From the cell containing the given text, extract its center point as [X, Y] coordinate. 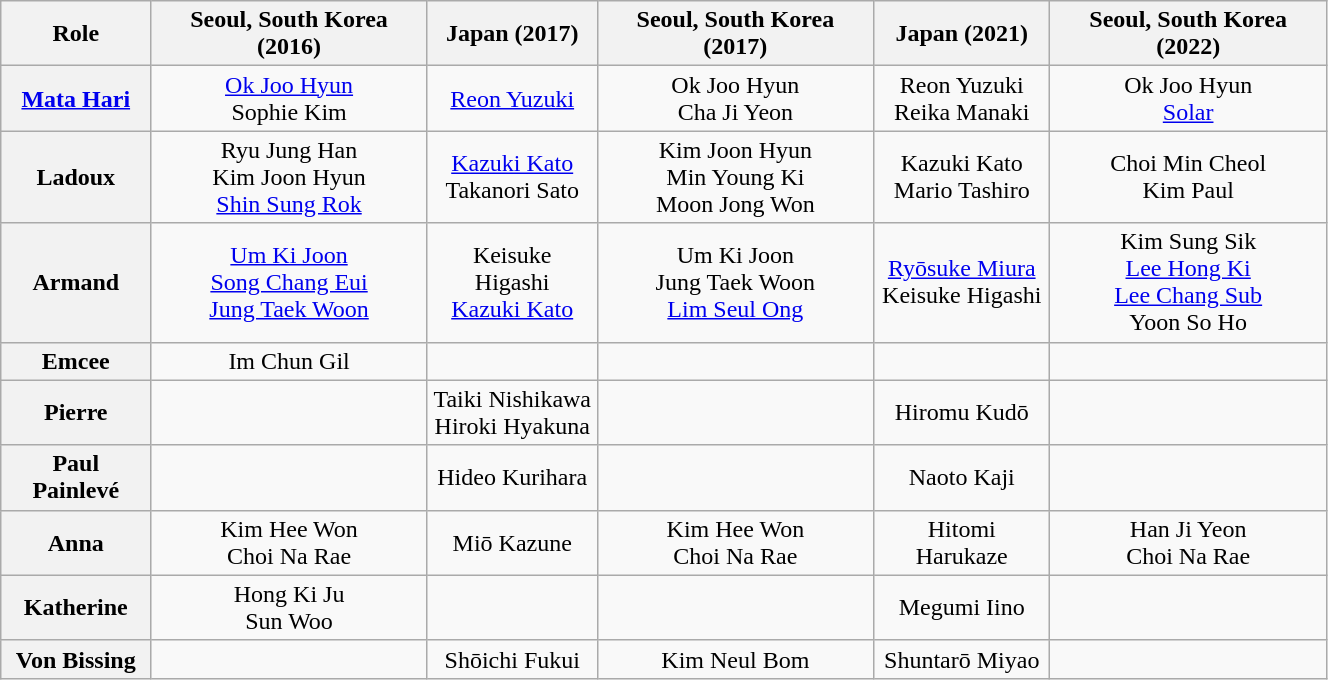
Hong Ki Ju Sun Woo [290, 608]
Kazuki Kato Takanori Sato [512, 177]
Anna [76, 542]
Um Ki Joon Song Chang Eui Jung Taek Woon [290, 282]
Paul Painlevé [76, 478]
Seoul, South Korea (2017) [736, 34]
Im Chun Gil [290, 361]
Han Ji Yeon Choi Na Rae [1188, 542]
Hiromu Kudō [962, 412]
Japan (2017) [512, 34]
Reon Yuzuki [512, 98]
Seoul, South Korea (2022) [1188, 34]
Mata Hari [76, 98]
Hitomi Harukaze [962, 542]
Role [76, 34]
Shuntarō Miyao [962, 659]
Naoto Kaji [962, 478]
Emcee [76, 361]
Um Ki Joon Jung Taek Woon Lim Seul Ong [736, 282]
Megumi Iino [962, 608]
Ok Joo Hyun Cha Ji Yeon [736, 98]
Keisuke Higashi Kazuki Kato [512, 282]
Shōichi Fukui [512, 659]
Ok Joo Hyun Sophie Kim [290, 98]
Ok Joo Hyun Solar [1188, 98]
Pierre [76, 412]
Ryōsuke Miura Keisuke Higashi [962, 282]
Kazuki Kato Mario Tashiro [962, 177]
Miō Kazune [512, 542]
Reon YuzukiReika Manaki [962, 98]
Von Bissing [76, 659]
Ladoux [76, 177]
Kim Neul Bom [736, 659]
Hideo Kurihara [512, 478]
Armand [76, 282]
Japan (2021) [962, 34]
Kim Joon Hyun Min Young Ki Moon Jong Won [736, 177]
Taiki Nishikawa Hiroki Hyakuna [512, 412]
Choi Min Cheol Kim Paul [1188, 177]
Kim Sung Sik Lee Hong Ki Lee Chang Sub Yoon So Ho [1188, 282]
Katherine [76, 608]
Seoul, South Korea (2016) [290, 34]
Ryu Jung Han Kim Joon Hyun Shin Sung Rok [290, 177]
